Scan for the cell matching the given text and deliver its (x, y) coordinate at center. 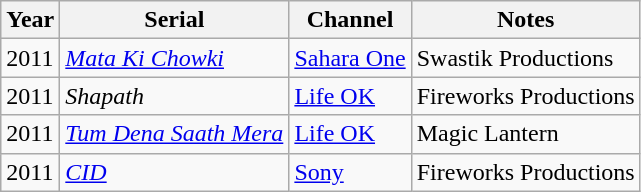
Mata Ki Chowki (174, 58)
Serial (174, 20)
Channel (350, 20)
Year (30, 20)
Sony (350, 172)
Shapath (174, 96)
Tum Dena Saath Mera (174, 134)
CID (174, 172)
Swastik Productions (526, 58)
Notes (526, 20)
Magic Lantern (526, 134)
Sahara One (350, 58)
